Provide the [X, Y] coordinate of the cell's center where the given text is located.  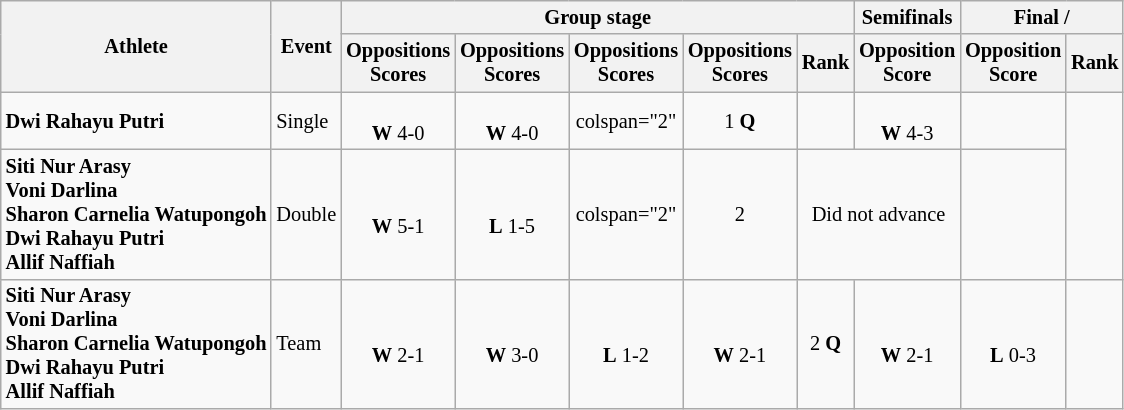
1 Q [740, 121]
Single [306, 121]
Athlete [136, 46]
Double [306, 214]
W 3-0 [512, 344]
Did not advance [878, 214]
2 [740, 214]
Semifinals [907, 17]
L 1-2 [626, 344]
Final / [1042, 17]
L 0-3 [1013, 344]
Event [306, 46]
2 Q [826, 344]
L 1-5 [512, 214]
W 5-1 [398, 214]
Group stage [598, 17]
W 4-3 [907, 121]
Dwi Rahayu Putri [136, 121]
Team [306, 344]
